Find where the given text appears and provide that cell's center as (X, Y) coordinate. 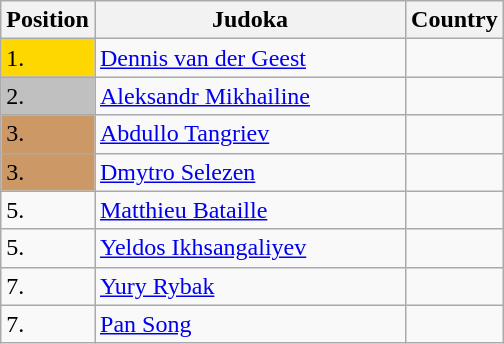
Pan Song (250, 324)
Country (455, 20)
2. (48, 96)
Dmytro Selezen (250, 172)
Abdullo Tangriev (250, 134)
Aleksandr Mikhailine (250, 96)
Yeldos Ikhsangaliyev (250, 248)
Dennis van der Geest (250, 58)
Judoka (250, 20)
Position (48, 20)
Yury Rybak (250, 286)
1. (48, 58)
Matthieu Bataille (250, 210)
